Scan for the cell matching the given text and deliver its [x, y] coordinate at center. 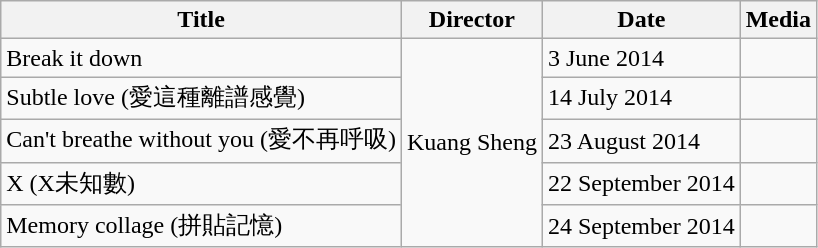
Title [202, 20]
Kuang Sheng [472, 143]
24 September 2014 [641, 226]
22 September 2014 [641, 184]
3 June 2014 [641, 58]
Date [641, 20]
Can't breathe without you (愛不再呼吸) [202, 140]
Memory collage (拼貼記憶) [202, 226]
23 August 2014 [641, 140]
Media [778, 20]
Subtle love (愛這種離譜感覺) [202, 98]
Break it down [202, 58]
14 July 2014 [641, 98]
Director [472, 20]
X (X未知數) [202, 184]
